Identify which cell holds the provided text, then report its (x, y) central coordinate. 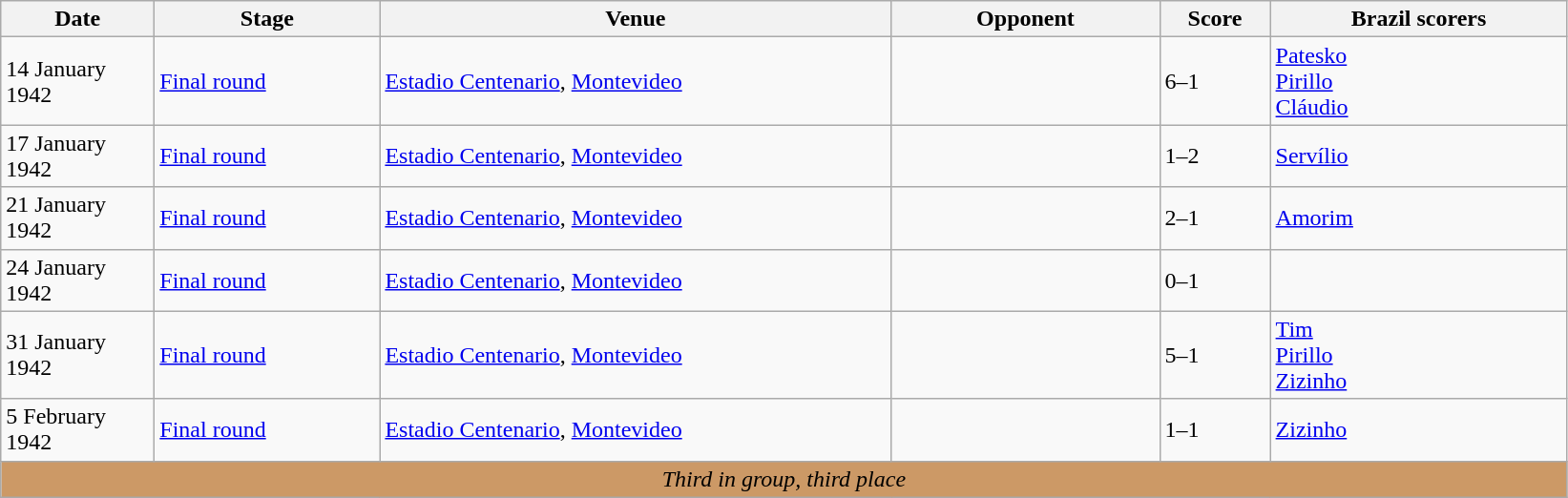
Servílio (1418, 156)
Score (1215, 19)
6–1 (1215, 81)
Third in group, third place (784, 479)
Opponent (1025, 19)
Patesko Pirillo Cláudio (1418, 81)
21 January 1942 (78, 218)
Venue (636, 19)
17 January 1942 (78, 156)
Amorim (1418, 218)
Stage (267, 19)
Zizinho (1418, 429)
2–1 (1215, 218)
0–1 (1215, 280)
1–2 (1215, 156)
31 January 1942 (78, 355)
5–1 (1215, 355)
24 January 1942 (78, 280)
14 January 1942 (78, 81)
1–1 (1215, 429)
Brazil scorers (1418, 19)
Tim Pirillo Zizinho (1418, 355)
5 February 1942 (78, 429)
Date (78, 19)
